Extract the (x, y) coordinate from the center of the cell holding the provided text.  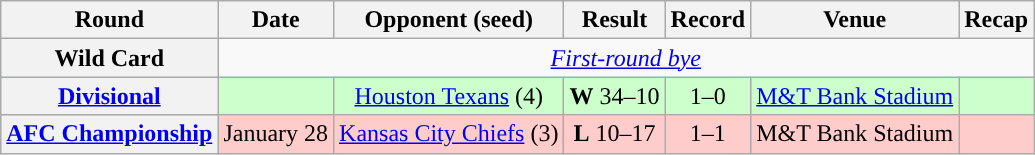
L 10–17 (614, 134)
First-round bye (626, 58)
Round (110, 20)
1–1 (708, 134)
Recap (996, 20)
Record (708, 20)
January 28 (276, 134)
Opponent (seed) (449, 20)
Kansas City Chiefs (3) (449, 134)
Venue (855, 20)
Wild Card (110, 58)
Houston Texans (4) (449, 96)
Date (276, 20)
AFC Championship (110, 134)
W 34–10 (614, 96)
Divisional (110, 96)
1–0 (708, 96)
Result (614, 20)
